Search for the cell housing the specified text and yield its (X, Y) center coordinate. 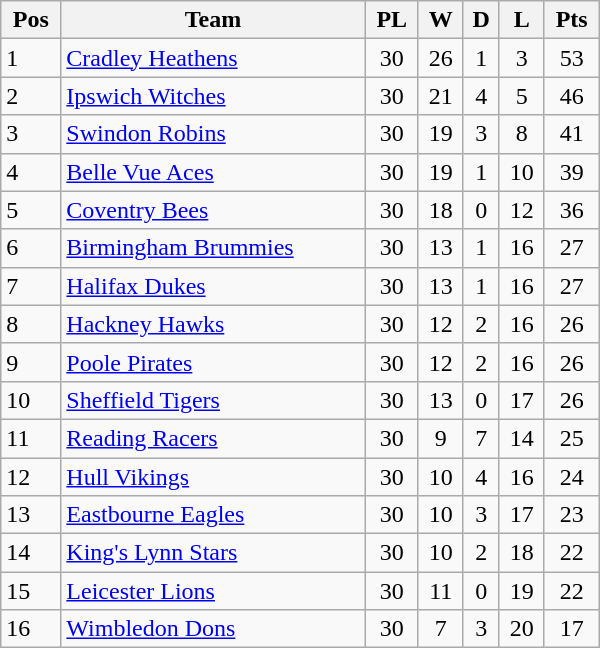
Pts (572, 20)
Pos (31, 20)
L (522, 20)
6 (31, 248)
46 (572, 96)
Team (213, 20)
Belle Vue Aces (213, 172)
41 (572, 134)
36 (572, 210)
15 (31, 591)
25 (572, 438)
23 (572, 515)
Hull Vikings (213, 477)
Ipswich Witches (213, 96)
Wimbledon Dons (213, 629)
PL (392, 20)
Poole Pirates (213, 362)
King's Lynn Stars (213, 553)
53 (572, 58)
Leicester Lions (213, 591)
Eastbourne Eagles (213, 515)
Reading Racers (213, 438)
Coventry Bees (213, 210)
39 (572, 172)
Swindon Robins (213, 134)
Cradley Heathens (213, 58)
W (440, 20)
21 (440, 96)
Hackney Hawks (213, 324)
Sheffield Tigers (213, 400)
24 (572, 477)
D (481, 20)
20 (522, 629)
Birmingham Brummies (213, 248)
Halifax Dukes (213, 286)
